From the cell containing the given text, extract its center point as [x, y] coordinate. 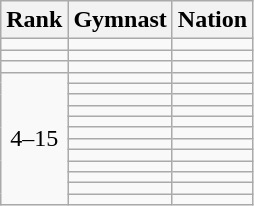
Rank [34, 20]
4–15 [34, 138]
Gymnast [120, 20]
Nation [212, 20]
